Determine the (x, y) coordinate at the center of the cell enclosing the given text.  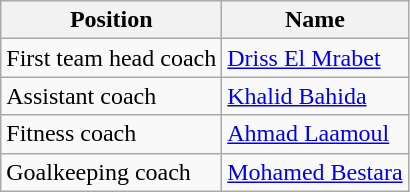
Driss El Mrabet (315, 58)
Ahmad Laamoul (315, 134)
Assistant coach (112, 96)
Fitness coach (112, 134)
Position (112, 20)
Name (315, 20)
First team head coach (112, 58)
Khalid Bahida (315, 96)
Goalkeeping coach (112, 172)
Mohamed Bestara (315, 172)
